Locate the cell with the specified text and output its (X, Y) center coordinate. 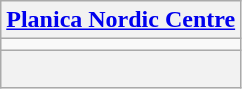
Planica Nordic Centre (121, 20)
